Pinpoint the cell where the given text exists, returning its (x, y) midpoint coordinate. 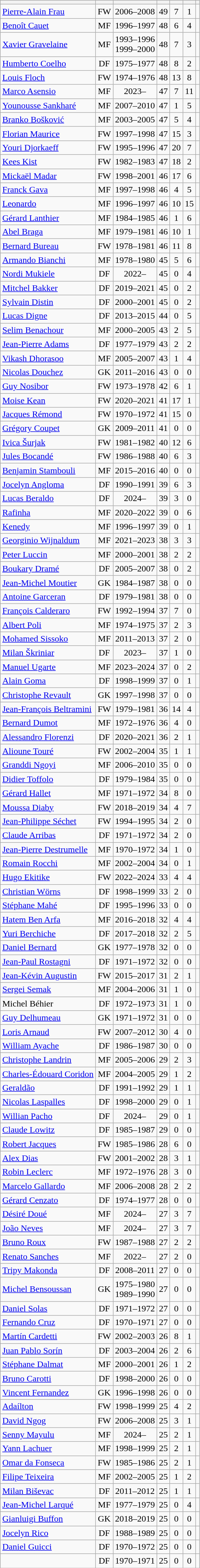
2020–2022 (135, 512)
Armando Bianchi (48, 260)
Charles-Édouard Coridon (48, 1074)
Jean-Pierre Destrumelle (48, 849)
Jean-Kévin Augustin (48, 976)
2002–2003 (135, 1336)
Abel Braga (48, 232)
Claude Arribas (48, 835)
1986–1988 (135, 456)
Filipe Teixeira (48, 1477)
Robert Jacques (48, 1144)
1996–1998 (135, 1393)
2011–2016 (135, 372)
12 (176, 442)
2011–2012 (135, 1491)
Moise Kean (48, 400)
42 (163, 386)
Daniel Guicci (48, 1547)
Adaílton (48, 1407)
14 (176, 709)
Claude Lowitz (48, 1130)
Younousse Sankharé (48, 105)
Gianluigi Buffon (48, 1519)
Ivica Šurjak (48, 442)
Jean-Michel Larqué (48, 1505)
Bruno Carotti (48, 1378)
2021–2023 (135, 540)
2011–2013 (135, 639)
20 (176, 147)
Didier Toffolo (48, 779)
Vincent Fernandez (48, 1393)
1998–2001 (135, 176)
Jocelyn Rico (48, 1533)
2005–2006 (135, 1060)
Mohamed Sissoko (48, 639)
1987–1988 (135, 1242)
1994–1995 (135, 821)
Guy Delhumeau (48, 1018)
Omar da Fonseca (48, 1463)
Guy Nosibor (48, 386)
Milan Biševac (48, 1491)
Christian Wörns (48, 891)
João Neves (48, 1228)
2013–2015 (135, 316)
Hugo Ekitike (48, 877)
1978–1980 (135, 260)
1990–1991 (135, 484)
1972–1973 (135, 1004)
Vikash Dhorasoo (48, 358)
David Ngog (48, 1421)
2023–2024 (135, 667)
Xavier Gravelaine (48, 44)
2019–2021 (135, 288)
Juan Pablo Sorín (48, 1350)
1974–1976 (135, 77)
1981–1982 (135, 442)
2001–2002 (135, 1158)
Stéphane Dalmat (48, 1364)
Nicolas Douchez (48, 372)
1977–1978 (135, 948)
Peter Luccin (48, 554)
Daniel Solas (48, 1308)
Yuri Berchiche (48, 934)
Romain Rocchi (48, 863)
Jean-Pierre Adams (48, 344)
Sergei Semak (48, 990)
Marco Asensio (48, 91)
2004–2005 (135, 1074)
Alessandro Florenzi (48, 737)
Benjamin Stambouli (48, 470)
2015–2017 (135, 976)
Nicolas Laspalles (48, 1102)
Bernard Bureau (48, 246)
2015–2016 (135, 470)
1985–1987 (135, 1130)
Gérard Hallet (48, 793)
1982–1983 (135, 161)
Albert Poli (48, 625)
1984–1985 (135, 218)
Moussa Diaby (48, 807)
1986–1987 (135, 1046)
2002–2005 (135, 1477)
Jocelyn Angloma (48, 484)
Louis Floch (48, 77)
Marcelo Gallardo (48, 1186)
Mitchel Bakker (48, 288)
Kenedy (48, 526)
Granddi Ngoyi (48, 765)
William Ayache (48, 1046)
Grégory Coupet (48, 428)
Tripy Makonda (48, 1270)
Jules Bocandé (48, 456)
2022–2024 (135, 877)
Hatem Ben Arfa (48, 919)
1979–1984 (135, 779)
2007–2012 (135, 1032)
Kees Kist (48, 161)
2003–2005 (135, 119)
Michel Bensoussan (48, 1289)
2007–2010 (135, 105)
Manuel Ugarte (48, 667)
Jean-Paul Rostagni (48, 962)
Jacques Rémond (48, 414)
Robin Leclerc (48, 1172)
Senny Mayulu (48, 1435)
Alex Dias (48, 1158)
1974–1977 (135, 1200)
1975–1977 (135, 63)
Gérard Lanthier (48, 218)
Georginio Wijnaldum (48, 540)
Humberto Coelho (48, 63)
Selim Benachour (48, 330)
Branko Bošković (48, 119)
Antoine Garceran (48, 597)
1993–19961999–2000 (135, 44)
2006–2010 (135, 765)
2009–2011 (135, 428)
Fernando Cruz (48, 1322)
1973–1978 (135, 386)
Loris Arnaud (48, 1032)
Jean-Philippe Séchet (48, 821)
François Calderaro (48, 611)
1975–19801989–1990 (135, 1289)
Youri Djorkaeff (48, 147)
1991–1992 (135, 1088)
Martín Cardetti (48, 1336)
Désiré Doué (48, 1214)
2004–2006 (135, 990)
2016–2018 (135, 919)
Boukary Dramé (48, 569)
Rafinha (48, 512)
13 (176, 77)
Mickaël Madar (48, 176)
Nordi Mukiele (48, 274)
Geraldão (48, 1088)
44 (163, 316)
Milan Škriniar (48, 653)
2003–2004 (135, 1350)
Alain Goma (48, 681)
Lucas Digne (48, 316)
Sylvain Distin (48, 302)
1978–1981 (135, 246)
Christophe Landrin (48, 1060)
Benoît Cauet (48, 25)
49 (163, 11)
2008–2011 (135, 1270)
Florian Maurice (48, 133)
Alioune Touré (48, 751)
Yann Lachuer (48, 1449)
Daniel Bernard (48, 948)
Lucas Beraldo (48, 498)
1984–1987 (135, 583)
1988–1989 (135, 1533)
Pierre-Alain Frau (48, 11)
Jean-François Beltramini (48, 709)
Willian Pacho (48, 1116)
Franck Gava (48, 190)
1974–1975 (135, 625)
Christophe Revault (48, 695)
Renato Sanches (48, 1256)
1992–1994 (135, 611)
Bernard Dumot (48, 723)
Stéphane Mahé (48, 905)
Leonardo (48, 204)
18 (176, 161)
Jean-Michel Moutier (48, 583)
2017–2018 (135, 934)
2000–2005 (135, 330)
Bruno Roux (48, 1242)
Michel Béhier (48, 1004)
Gérard Cenzato (48, 1200)
